Determine the (x, y) coordinate at the center of the cell enclosing the given text.  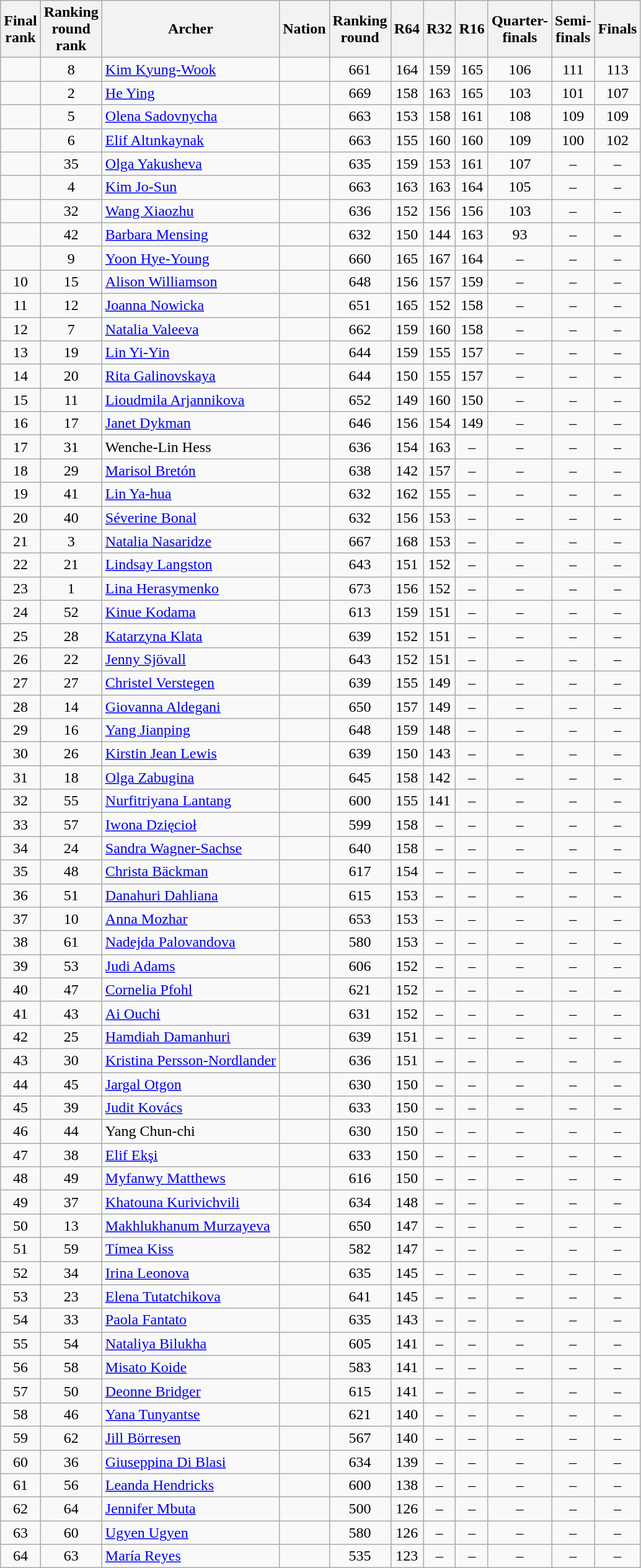
Yana Tunyantse (190, 1414)
583 (360, 1367)
Jill Börresen (190, 1438)
645 (360, 777)
6 (71, 140)
Katarzyna Klata (190, 636)
113 (617, 69)
Christa Bäckman (190, 872)
Lina Herasymenko (190, 588)
Natalia Valeeva (190, 329)
111 (573, 69)
Jenny Sjövall (190, 659)
500 (360, 1509)
Olga Zabugina (190, 777)
101 (573, 93)
Séverine Bonal (190, 518)
Jennifer Mbuta (190, 1509)
606 (360, 966)
Paola Fantato (190, 1320)
105 (519, 187)
100 (573, 140)
R64 (407, 29)
653 (360, 919)
Tímea Kiss (190, 1249)
162 (407, 494)
Finals (617, 29)
582 (360, 1249)
673 (360, 588)
641 (360, 1296)
Lindsay Langston (190, 565)
4 (71, 187)
Ai Ouchi (190, 1013)
661 (360, 69)
Wenche-Lin Hess (190, 447)
660 (360, 258)
Marisol Bretón (190, 471)
Quarter- finals (519, 29)
Alison Williamson (190, 281)
María Reyes (190, 1556)
Cornelia Pfohl (190, 990)
638 (360, 471)
Final rank (20, 29)
Nurfitriyana Lantang (190, 801)
1 (71, 588)
Myfanwy Matthews (190, 1179)
Elif Ekşi (190, 1155)
Irina Leonova (190, 1273)
102 (617, 140)
Judit Kovács (190, 1108)
Ugyen Ugyen (190, 1533)
Yang Jianping (190, 730)
He Ying (190, 93)
2 (71, 93)
Kirstin Jean Lewis (190, 754)
Janet Dykman (190, 423)
Natalia Nasaridze (190, 541)
Archer (190, 29)
Khatouna Kurivichvili (190, 1202)
123 (407, 1556)
Elena Tutatchikova (190, 1296)
9 (71, 258)
168 (407, 541)
617 (360, 872)
Jargal Otgon (190, 1084)
Ranking round (360, 29)
Ranking round rank (71, 29)
Judi Adams (190, 966)
144 (440, 234)
599 (360, 825)
631 (360, 1013)
Kim Kyung-Wook (190, 69)
Kristina Persson-Nordlander (190, 1060)
646 (360, 423)
R16 (472, 29)
Christel Verstegen (190, 683)
Iwona Dzięcioł (190, 825)
Kinue Kodama (190, 612)
106 (519, 69)
Lin Yi-Yin (190, 353)
7 (71, 329)
Hamdiah Damanhuri (190, 1037)
Yang Chun-chi (190, 1132)
Olga Yakusheva (190, 164)
3 (71, 541)
667 (360, 541)
8 (71, 69)
567 (360, 1438)
Misato Koide (190, 1367)
Lin Ya-hua (190, 494)
Giuseppina Di Blasi (190, 1461)
Deonne Bridger (190, 1391)
138 (407, 1486)
613 (360, 612)
93 (519, 234)
Olena Sadovnycha (190, 117)
139 (407, 1461)
Yoon Hye-Young (190, 258)
5 (71, 117)
651 (360, 305)
Rita Galinovskaya (190, 376)
662 (360, 329)
167 (440, 258)
Giovanna Aldegani (190, 706)
Leanda Hendricks (190, 1486)
Barbara Mensing (190, 234)
Danahuri Dahliana (190, 895)
108 (519, 117)
652 (360, 400)
Wang Xiaozhu (190, 211)
Elif Altınkaynak (190, 140)
R32 (440, 29)
Nation (304, 29)
Makhlukhanum Murzayeva (190, 1226)
605 (360, 1344)
669 (360, 93)
Joanna Nowicka (190, 305)
Kim Jo-Sun (190, 187)
Nataliya Bilukha (190, 1344)
Semi- finals (573, 29)
616 (360, 1179)
Lioudmila Arjannikova (190, 400)
Nadejda Palovandova (190, 942)
Sandra Wagner-Sachse (190, 848)
640 (360, 848)
Anna Mozhar (190, 919)
535 (360, 1556)
